Search for the cell housing the specified text and yield its [X, Y] center coordinate. 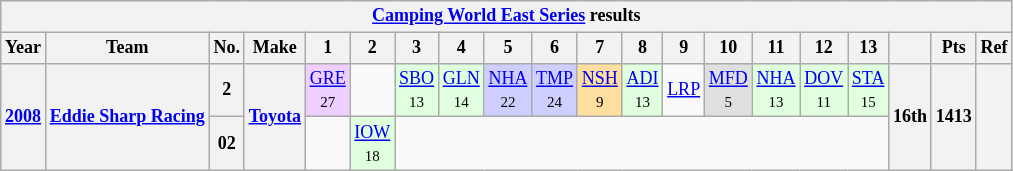
IOW18 [372, 144]
DOV11 [824, 90]
Team [127, 48]
4 [461, 48]
02 [226, 144]
LRP [684, 90]
Year [24, 48]
12 [824, 48]
10 [728, 48]
TMP24 [555, 90]
No. [226, 48]
ADI13 [642, 90]
Ref [994, 48]
STA15 [868, 90]
8 [642, 48]
NHA22 [508, 90]
Make [274, 48]
Eddie Sharp Racing [127, 116]
GRE27 [328, 90]
7 [600, 48]
1 [328, 48]
6 [555, 48]
11 [776, 48]
MFD5 [728, 90]
SBO13 [417, 90]
Toyota [274, 116]
GLN14 [461, 90]
5 [508, 48]
Pts [954, 48]
2008 [24, 116]
9 [684, 48]
1413 [954, 116]
NHA13 [776, 90]
NSH9 [600, 90]
16th [910, 116]
3 [417, 48]
13 [868, 48]
Camping World East Series results [506, 16]
